Provide the [X, Y] coordinate of the cell's center where the given text is located.  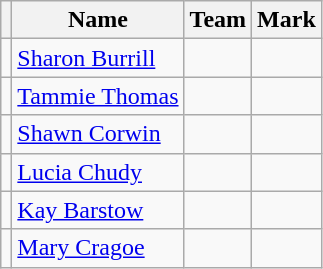
Sharon Burrill [98, 58]
Tammie Thomas [98, 96]
Mary Cragoe [98, 248]
Mark [287, 20]
Shawn Corwin [98, 134]
Lucia Chudy [98, 172]
Kay Barstow [98, 210]
Team [218, 20]
Name [98, 20]
